Detect which cell encompasses the target text, then output its [x, y] center coordinate. 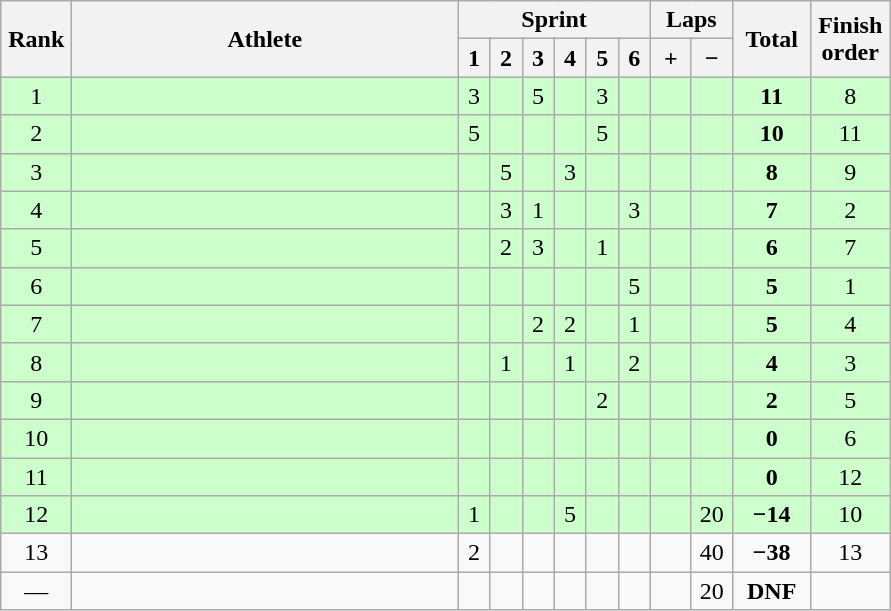
DNF [772, 591]
Laps [691, 20]
Sprint [554, 20]
− [712, 58]
Rank [36, 39]
−14 [772, 515]
Finish order [850, 39]
+ [670, 58]
— [36, 591]
Athlete [265, 39]
−38 [772, 553]
Total [772, 39]
40 [712, 553]
